Determine the (X, Y) coordinate at the center of the cell enclosing the given text.  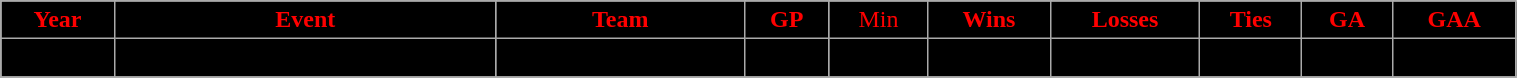
Year (58, 20)
120 (878, 58)
GA (1347, 20)
1.00 (1454, 58)
GP (786, 20)
Ties (1251, 20)
GAA (1454, 20)
Losses (1124, 20)
Event (305, 20)
2009 (58, 58)
Team (620, 20)
Under 18 Nationals (305, 58)
Ontario Red (620, 58)
Wins (988, 20)
Min (878, 20)
